Return (x, y) of the center of cell containing provided text 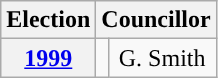
Election (48, 20)
G. Smith (162, 58)
Councillor (156, 20)
1999 (48, 58)
